Find where the given text appears and provide that cell's center as (x, y) coordinate. 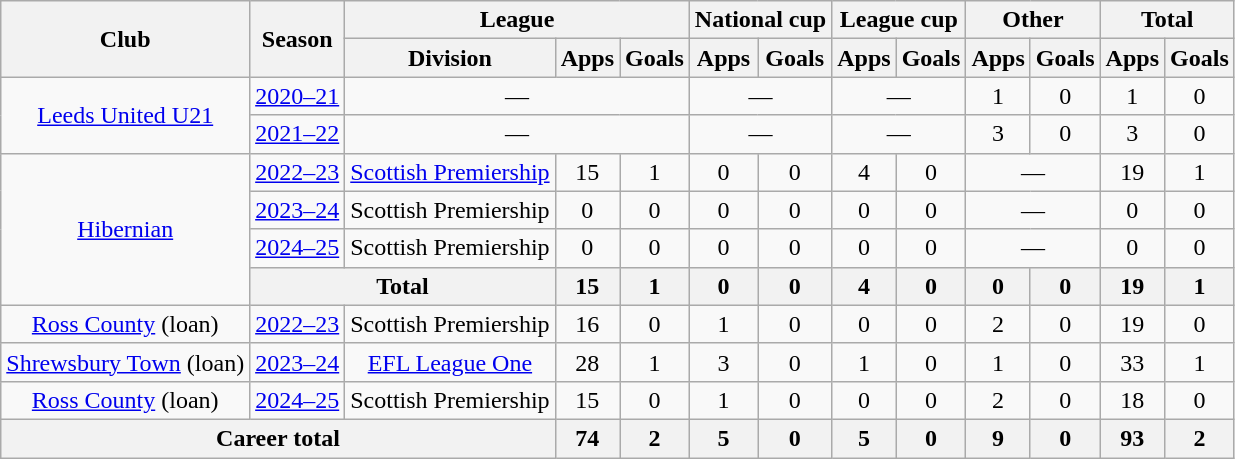
33 (1132, 362)
28 (587, 362)
Leeds United U21 (126, 115)
2020–21 (298, 96)
Season (298, 39)
League cup (899, 20)
Career total (278, 438)
League (518, 20)
National cup (760, 20)
Hibernian (126, 229)
2021–22 (298, 134)
9 (998, 438)
74 (587, 438)
93 (1132, 438)
Shrewsbury Town (loan) (126, 362)
Other (1033, 20)
Division (450, 58)
16 (587, 324)
Club (126, 39)
EFL League One (450, 362)
18 (1132, 400)
